Capture the cell that displays the provided text and extract its (x, y) central coordinate. 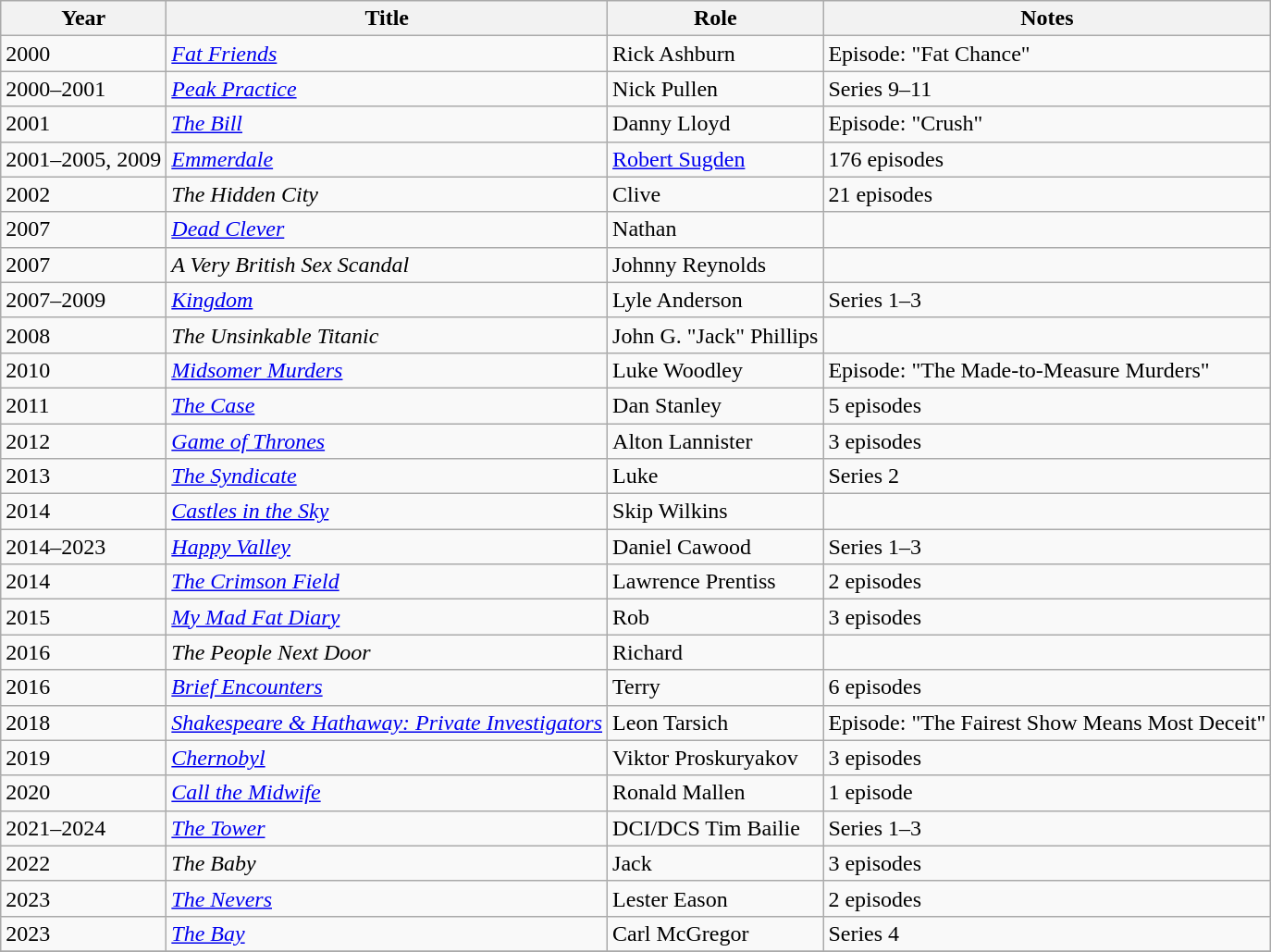
Game of Thrones (387, 441)
2011 (83, 405)
The People Next Door (387, 652)
The Syndicate (387, 476)
Series 2 (1047, 476)
2010 (83, 370)
The Tower (387, 828)
Clive (716, 194)
Call the Midwife (387, 793)
Rick Ashburn (716, 54)
The Crimson Field (387, 582)
Fat Friends (387, 54)
2020 (83, 793)
Rob (716, 617)
Kingdom (387, 300)
Lester Eason (716, 898)
2014–2023 (83, 547)
The Unsinkable Titanic (387, 335)
Lawrence Prentiss (716, 582)
Notes (1047, 19)
Dead Clever (387, 229)
Leon Tarsich (716, 723)
Castles in the Sky (387, 512)
Role (716, 19)
DCI/DCS Tim Bailie (716, 828)
A Very British Sex Scandal (387, 265)
Peak Practice (387, 89)
21 episodes (1047, 194)
Happy Valley (387, 547)
2015 (83, 617)
John G. "Jack" Phillips (716, 335)
Series 9–11 (1047, 89)
2007–2009 (83, 300)
Jack (716, 863)
Episode: "Fat Chance" (1047, 54)
Brief Encounters (387, 687)
Danny Lloyd (716, 124)
Nick Pullen (716, 89)
Lyle Anderson (716, 300)
The Baby (387, 863)
2022 (83, 863)
The Nevers (387, 898)
My Mad Fat Diary (387, 617)
2018 (83, 723)
Luke (716, 476)
5 episodes (1047, 405)
Emmerdale (387, 159)
Ronald Mallen (716, 793)
Robert Sugden (716, 159)
176 episodes (1047, 159)
2002 (83, 194)
Shakespeare & Hathaway: Private Investigators (387, 723)
Title (387, 19)
Episode: "Crush" (1047, 124)
Series 4 (1047, 933)
The Bill (387, 124)
2008 (83, 335)
2001–2005, 2009 (83, 159)
The Hidden City (387, 194)
Chernobyl (387, 758)
Skip Wilkins (716, 512)
Johnny Reynolds (716, 265)
Nathan (716, 229)
Carl McGregor (716, 933)
The Case (387, 405)
6 episodes (1047, 687)
Terry (716, 687)
Midsomer Murders (387, 370)
2001 (83, 124)
The Bay (387, 933)
2000 (83, 54)
Viktor Proskuryakov (716, 758)
Episode: "The Fairest Show Means Most Deceit" (1047, 723)
Alton Lannister (716, 441)
2012 (83, 441)
2000–2001 (83, 89)
2019 (83, 758)
2013 (83, 476)
Daniel Cawood (716, 547)
Episode: "The Made-to-Measure Murders" (1047, 370)
Dan Stanley (716, 405)
Year (83, 19)
1 episode (1047, 793)
Richard (716, 652)
2021–2024 (83, 828)
Luke Woodley (716, 370)
